Scan for the cell matching the given text and deliver its (x, y) coordinate at center. 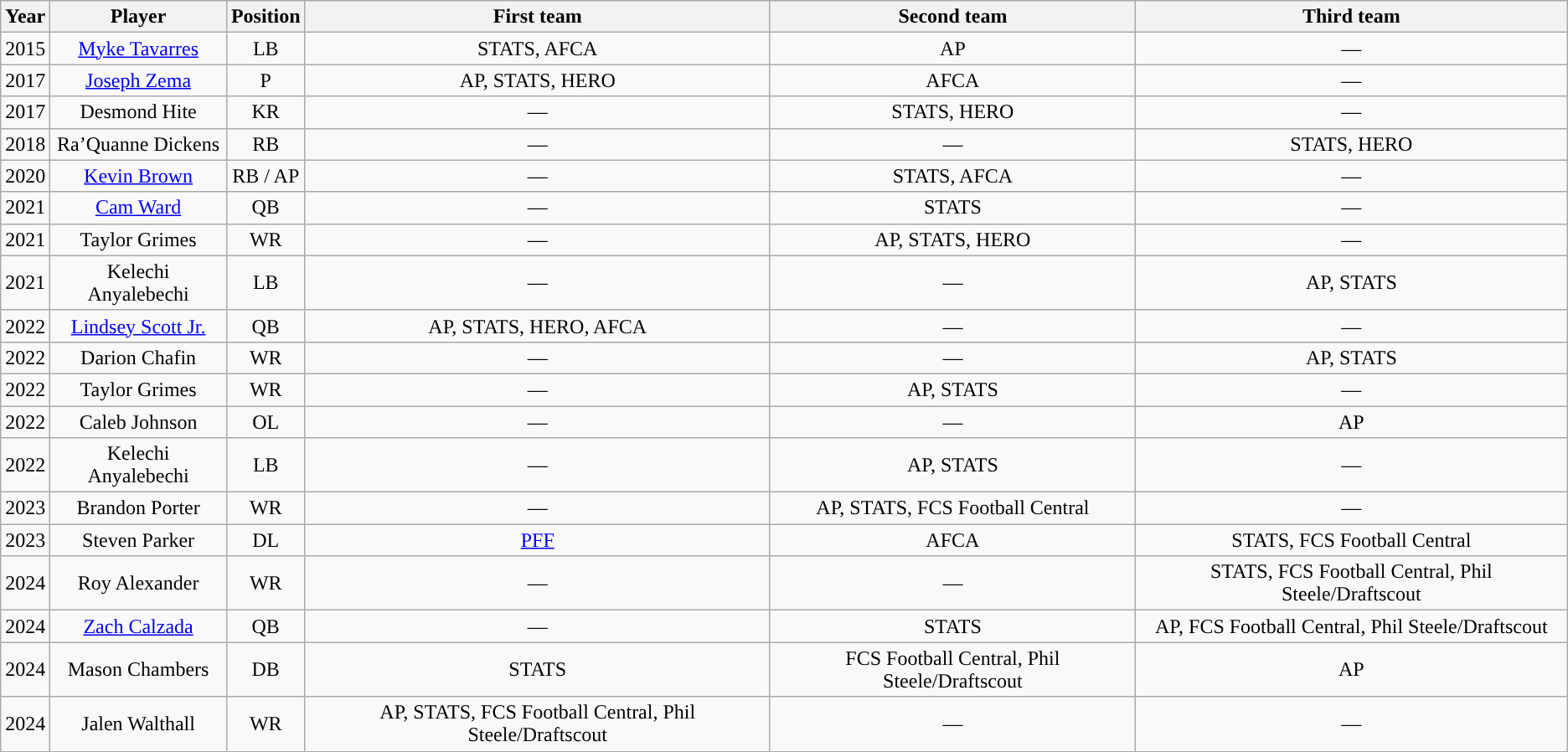
DB (266, 670)
STATS, FCS Football Central (1351, 540)
RB / AP (266, 176)
Steven Parker (139, 540)
Position (266, 17)
Desmond Hite (139, 112)
Ra’Quanne Dickens (139, 144)
Caleb Johnson (139, 421)
Mason Chambers (139, 670)
Roy Alexander (139, 583)
Year (25, 17)
Third team (1351, 17)
2018 (25, 144)
Joseph Zema (139, 80)
Second team (952, 17)
Cam Ward (139, 208)
Myke Tavarres (139, 49)
AP, STATS, FCS Football Central, Phil Steele/Draftscout (538, 724)
2015 (25, 49)
2020 (25, 176)
OL (266, 421)
Zach Calzada (139, 626)
STATS, FCS Football Central, Phil Steele/Draftscout (1351, 583)
Darion Chafin (139, 358)
Player (139, 17)
Jalen Walthall (139, 724)
AP, STATS, HERO, AFCA (538, 326)
Brandon Porter (139, 508)
Lindsey Scott Jr. (139, 326)
AP, FCS Football Central, Phil Steele/Draftscout (1351, 626)
FCS Football Central, Phil Steele/Draftscout (952, 670)
RB (266, 144)
Kevin Brown (139, 176)
DL (266, 540)
KR (266, 112)
P (266, 80)
AP, STATS, FCS Football Central (952, 508)
First team (538, 17)
PFF (538, 540)
